Find where the given text appears and provide that cell's center as [X, Y] coordinate. 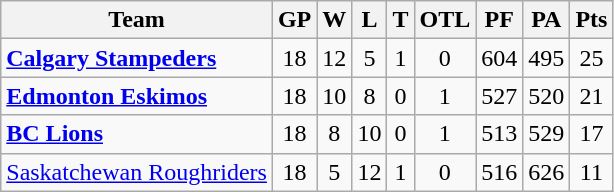
520 [546, 96]
W [334, 20]
Pts [592, 20]
BC Lions [137, 134]
17 [592, 134]
516 [500, 172]
626 [546, 172]
Edmonton Eskimos [137, 96]
PA [546, 20]
495 [546, 58]
21 [592, 96]
Saskatchewan Roughriders [137, 172]
Team [137, 20]
604 [500, 58]
Calgary Stampeders [137, 58]
527 [500, 96]
513 [500, 134]
OTL [445, 20]
GP [294, 20]
529 [546, 134]
25 [592, 58]
L [370, 20]
PF [500, 20]
11 [592, 172]
T [400, 20]
